Locate the cell with the specified text and output its [x, y] center coordinate. 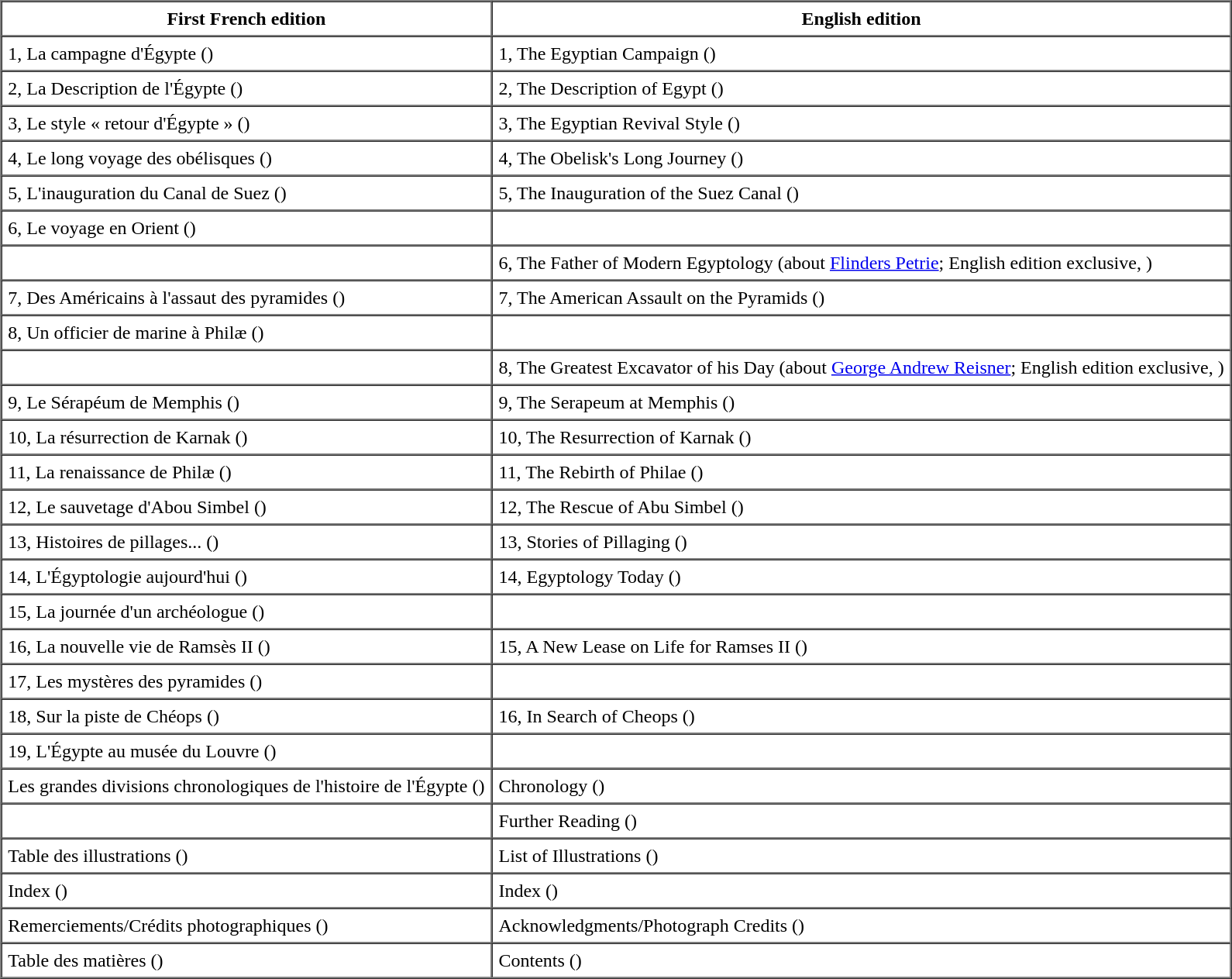
12, The Rescue of Abu Simbel () [861, 507]
Further Reading () [861, 820]
9, The Serapeum at Memphis () [861, 402]
Acknowledgments/Photograph Credits () [861, 926]
16, La nouvelle vie de Ramsès II () [246, 646]
Chronology () [861, 786]
4, The Obelisk's Long Journey () [861, 158]
8, Un officier de marine à Philæ () [246, 332]
11, The Rebirth of Philae () [861, 471]
1, The Egyptian Campaign () [861, 53]
19, L'Égypte au musée du Louvre () [246, 750]
15, A New Lease on Life for Ramses II () [861, 646]
List of Illustrations () [861, 856]
Les grandes divisions chronologiques de l'histoire de l'Égypte () [246, 786]
7, The American Assault on the Pyramids () [861, 298]
12, Le sauvetage d'Abou Simbel () [246, 507]
6, The Father of Modern Egyptology (about Flinders Petrie; English edition exclusive, ) [861, 262]
Table des illustrations () [246, 856]
10, La résurrection de Karnak () [246, 437]
15, La journée d'un archéologue () [246, 611]
3, The Egyptian Revival Style () [861, 122]
2, The Description of Egypt () [861, 88]
10, The Resurrection of Karnak () [861, 437]
First French edition [246, 19]
1, La campagne d'Égypte () [246, 53]
5, L'inauguration du Canal de Suez () [246, 192]
2, La Description de l'Égypte () [246, 88]
14, L'Égyptologie aujourd'hui () [246, 577]
11, La renaissance de Philæ () [246, 471]
17, Les mystères des pyramides () [246, 681]
4, Le long voyage des obélisques () [246, 158]
16, In Search of Cheops () [861, 716]
Table des matières () [246, 960]
7, Des Américains à l'assaut des pyramides () [246, 298]
8, The Greatest Excavator of his Day (about George Andrew Reisner; English edition exclusive, ) [861, 367]
13, Stories of Pillaging () [861, 541]
18, Sur la piste de Chéops () [246, 716]
Contents () [861, 960]
English edition [861, 19]
Remerciements/Crédits photographiques () [246, 926]
6, Le voyage en Orient () [246, 228]
3, Le style « retour d'Égypte » () [246, 122]
14, Egyptology Today () [861, 577]
5, The Inauguration of the Suez Canal () [861, 192]
13, Histoires de pillages... () [246, 541]
9, Le Sérapéum de Memphis () [246, 402]
